Provide the (x, y) coordinate of the cell's center where the given text is located.  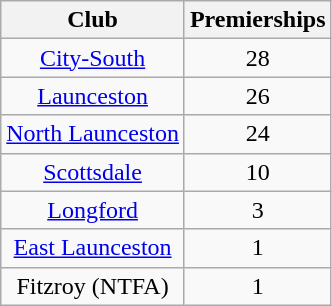
26 (258, 96)
28 (258, 58)
Premierships (258, 20)
Club (93, 20)
Fitzroy (NTFA) (93, 286)
3 (258, 210)
Scottsdale (93, 172)
East Launceston (93, 248)
24 (258, 134)
10 (258, 172)
Longford (93, 210)
North Launceston (93, 134)
City-South (93, 58)
Launceston (93, 96)
